Determine the [X, Y] coordinate at the center of the cell enclosing the given text.  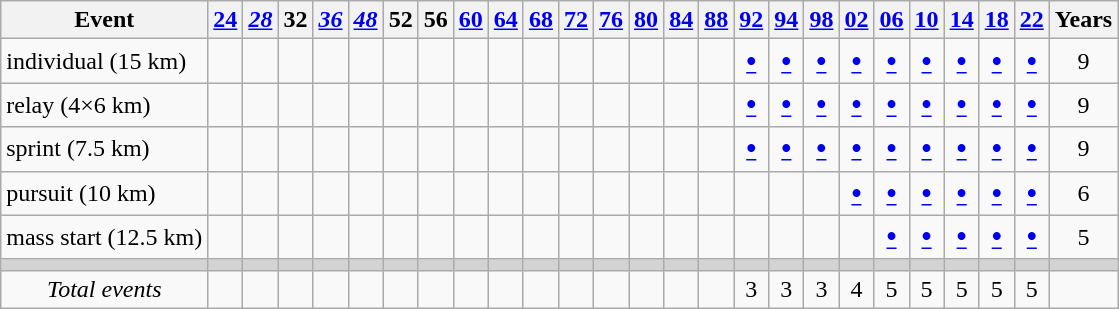
18 [996, 20]
32 [296, 20]
92 [752, 20]
52 [400, 20]
24 [226, 20]
06 [892, 20]
6 [1083, 193]
84 [682, 20]
22 [1032, 20]
98 [822, 20]
Total events [104, 289]
Years [1083, 20]
68 [540, 20]
60 [470, 20]
80 [646, 20]
10 [926, 20]
sprint (7.5 km) [104, 149]
36 [330, 20]
mass start (12.5 km) [104, 237]
94 [786, 20]
pursuit (10 km) [104, 193]
48 [366, 20]
72 [576, 20]
76 [610, 20]
4 [856, 289]
88 [716, 20]
64 [506, 20]
14 [962, 20]
28 [260, 20]
56 [436, 20]
individual (15 km) [104, 61]
Event [104, 20]
relay (4×6 km) [104, 105]
02 [856, 20]
